Return (X, Y) of the center of cell containing provided text 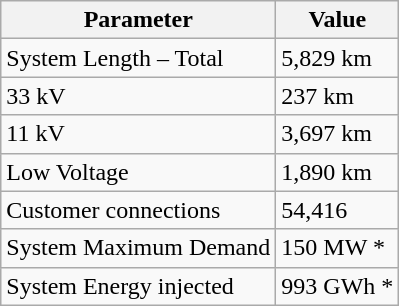
System Energy injected (138, 286)
Customer connections (138, 210)
33 kV (138, 96)
993 GWh * (338, 286)
Parameter (138, 20)
System Length – Total (138, 58)
237 km (338, 96)
54,416 (338, 210)
3,697 km (338, 134)
1,890 km (338, 172)
150 MW * (338, 248)
11 kV (138, 134)
Low Voltage (138, 172)
System Maximum Demand (138, 248)
5,829 km (338, 58)
Value (338, 20)
